Identify which cell holds the provided text, then report its (X, Y) central coordinate. 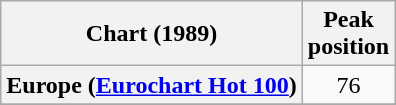
76 (348, 85)
Chart (1989) (152, 34)
Europe (Eurochart Hot 100) (152, 85)
Peakposition (348, 34)
